Capture the cell that displays the provided text and extract its (X, Y) central coordinate. 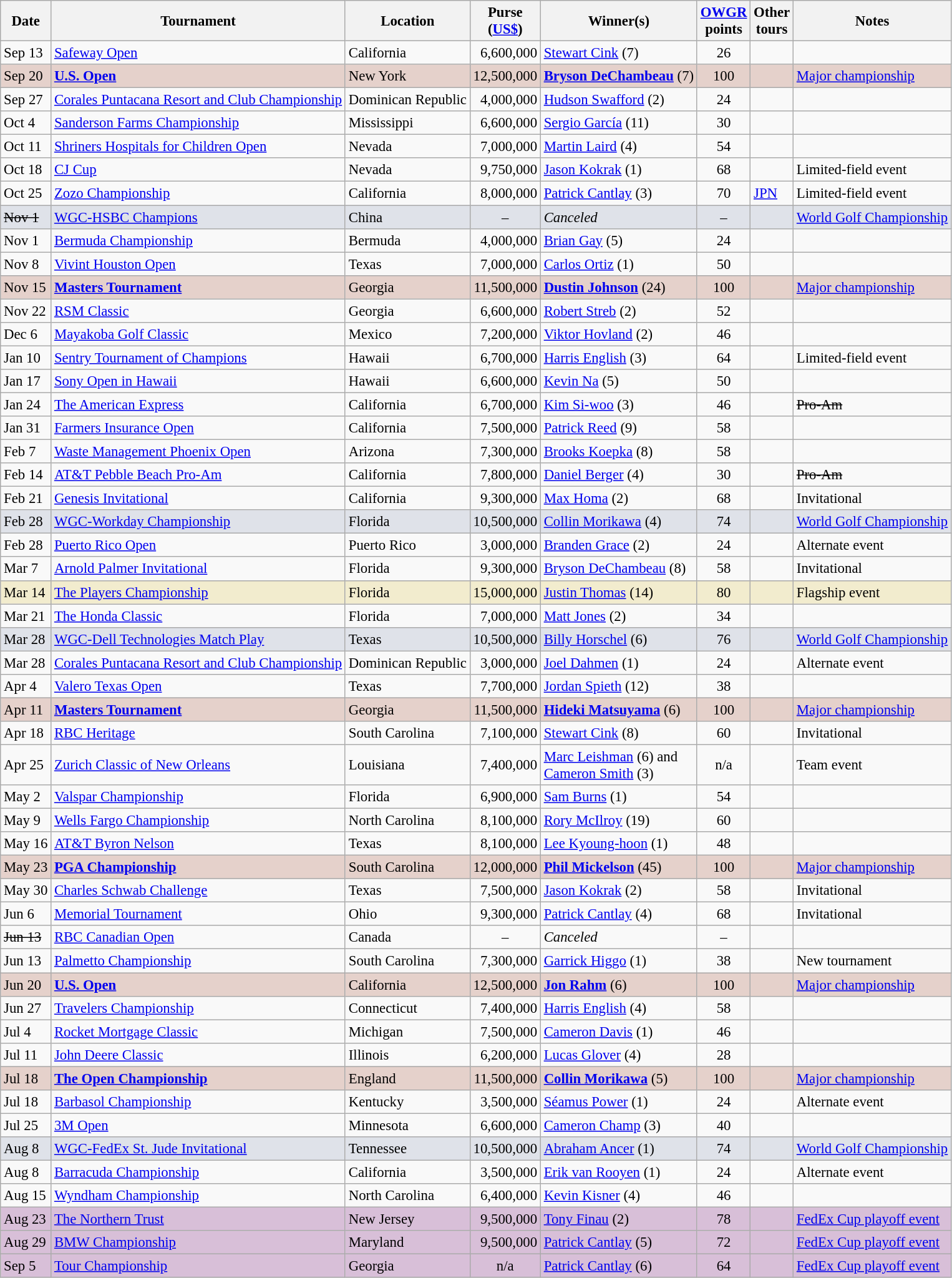
Sam Burns (1) (619, 797)
Zozo Championship (198, 193)
Flagship event (872, 592)
Tournament (198, 21)
JPN (772, 193)
Mayakoba Golf Classic (198, 334)
Apr 11 (26, 710)
Oct 11 (26, 147)
Billy Horschel (6) (619, 639)
RBC Heritage (198, 733)
Harris English (4) (619, 1008)
Patrick Cantlay (5) (619, 1242)
Sep 27 (26, 100)
6,900,000 (505, 797)
Bryson DeChambeau (8) (619, 569)
Jason Kokrak (2) (619, 890)
Lucas Glover (4) (619, 1055)
Winner(s) (619, 21)
48 (724, 844)
Nov 8 (26, 264)
Puerto Rico Open (198, 545)
Collin Morikawa (5) (619, 1078)
15,000,000 (505, 592)
Oct 18 (26, 170)
England (407, 1078)
Sep 13 (26, 53)
Aug 23 (26, 1219)
70 (724, 193)
May 30 (26, 890)
May 23 (26, 867)
Charles Schwab Challenge (198, 890)
Aug 29 (26, 1242)
Oct 25 (26, 193)
Wyndham Championship (198, 1196)
78 (724, 1219)
Illinois (407, 1055)
RBC Canadian Open (198, 938)
Minnesota (407, 1125)
7,700,000 (505, 686)
New tournament (872, 961)
Cameron Champ (3) (619, 1125)
Garrick Higgo (1) (619, 961)
Mar 7 (26, 569)
Viktor Hovland (2) (619, 334)
PGA Championship (198, 867)
RSM Classic (198, 311)
WGC-HSBC Champions (198, 217)
Séamus Power (1) (619, 1102)
Jul 4 (26, 1032)
40 (724, 1125)
Dec 6 (26, 334)
Tennessee (407, 1149)
Michigan (407, 1032)
WGC-Workday Championship (198, 522)
May 2 (26, 797)
Matt Jones (2) (619, 616)
Patrick Reed (9) (619, 428)
26 (724, 53)
34 (724, 616)
Wells Fargo Championship (198, 821)
Waste Management Phoenix Open (198, 452)
Lee Kyoung-hoon (1) (619, 844)
Vivint Houston Open (198, 264)
Tony Finau (2) (619, 1219)
Martin Laird (4) (619, 147)
6,200,000 (505, 1055)
Jul 25 (26, 1125)
Patrick Cantlay (3) (619, 193)
Kim Si-woo (3) (619, 404)
Apr 25 (26, 765)
New Jersey (407, 1219)
Jan 17 (26, 381)
Erik van Rooyen (1) (619, 1172)
BMW Championship (198, 1242)
AT&T Pebble Beach Pro-Am (198, 475)
Robert Streb (2) (619, 311)
Collin Morikawa (4) (619, 522)
Shriners Hospitals for Children Open (198, 147)
Sergio García (11) (619, 123)
The Open Championship (198, 1078)
The Honda Classic (198, 616)
Jason Kokrak (1) (619, 170)
WGC-Dell Technologies Match Play (198, 639)
Jan 31 (26, 428)
3M Open (198, 1125)
Valspar Championship (198, 797)
Marc Leishman (6) and Cameron Smith (3) (619, 765)
Mar 21 (26, 616)
Bermuda (407, 240)
Ohio (407, 914)
Harris English (3) (619, 358)
72 (724, 1242)
12,000,000 (505, 867)
7,200,000 (505, 334)
CJ Cup (198, 170)
Date (26, 21)
76 (724, 639)
Rocket Mortgage Classic (198, 1032)
Jun 6 (26, 914)
Team event (872, 765)
Branden Grace (2) (619, 545)
Canada (407, 938)
Carlos Ortiz (1) (619, 264)
Notes (872, 21)
Sanderson Farms Championship (198, 123)
Maryland (407, 1242)
Mar 14 (26, 592)
Louisiana (407, 765)
Feb 21 (26, 499)
Sep 5 (26, 1266)
WGC-FedEx St. Jude Invitational (198, 1149)
Abraham Ancer (1) (619, 1149)
8,000,000 (505, 193)
Zurich Classic of New Orleans (198, 765)
Jan 10 (26, 358)
Jul 11 (26, 1055)
Bryson DeChambeau (7) (619, 76)
Jon Rahm (6) (619, 985)
Apr 18 (26, 733)
Sentry Tournament of Champions (198, 358)
Arnold Palmer Invitational (198, 569)
9,750,000 (505, 170)
Nov 22 (26, 311)
Stewart Cink (8) (619, 733)
The Northern Trust (198, 1219)
Hideki Matsuyama (6) (619, 710)
OWGRpoints (724, 21)
7,100,000 (505, 733)
Arizona (407, 452)
Dustin Johnson (24) (619, 287)
Brooks Koepka (8) (619, 452)
Jun 20 (26, 985)
52 (724, 311)
Stewart Cink (7) (619, 53)
Memorial Tournament (198, 914)
Sony Open in Hawaii (198, 381)
Patrick Cantlay (4) (619, 914)
Feb 14 (26, 475)
AT&T Byron Nelson (198, 844)
New York (407, 76)
Apr 4 (26, 686)
May 16 (26, 844)
Daniel Berger (4) (619, 475)
Mississippi (407, 123)
Jan 24 (26, 404)
Mexico (407, 334)
Kentucky (407, 1102)
May 9 (26, 821)
Hudson Swafford (2) (619, 100)
28 (724, 1055)
Puerto Rico (407, 545)
Aug 15 (26, 1196)
China (407, 217)
Barbasol Championship (198, 1102)
Patrick Cantlay (6) (619, 1266)
Palmetto Championship (198, 961)
Location (407, 21)
Kevin Na (5) (619, 381)
Connecticut (407, 1008)
Tour Championship (198, 1266)
The American Express (198, 404)
Valero Texas Open (198, 686)
Kevin Kisner (4) (619, 1196)
Travelers Championship (198, 1008)
Nov 15 (26, 287)
Cameron Davis (1) (619, 1032)
Othertours (772, 21)
6,400,000 (505, 1196)
Rory McIlroy (19) (619, 821)
Purse(US$) (505, 21)
Phil Mickelson (45) (619, 867)
John Deere Classic (198, 1055)
Barracuda Championship (198, 1172)
Sep 20 (26, 76)
Oct 4 (26, 123)
80 (724, 592)
The Players Championship (198, 592)
Justin Thomas (14) (619, 592)
7,800,000 (505, 475)
Genesis Invitational (198, 499)
Jun 27 (26, 1008)
Safeway Open (198, 53)
Bermuda Championship (198, 240)
Max Homa (2) (619, 499)
Jordan Spieth (12) (619, 686)
Farmers Insurance Open (198, 428)
Joel Dahmen (1) (619, 663)
Feb 7 (26, 452)
Brian Gay (5) (619, 240)
